For the text-containing cell, return its midpoint in [x, y] coordinate format. 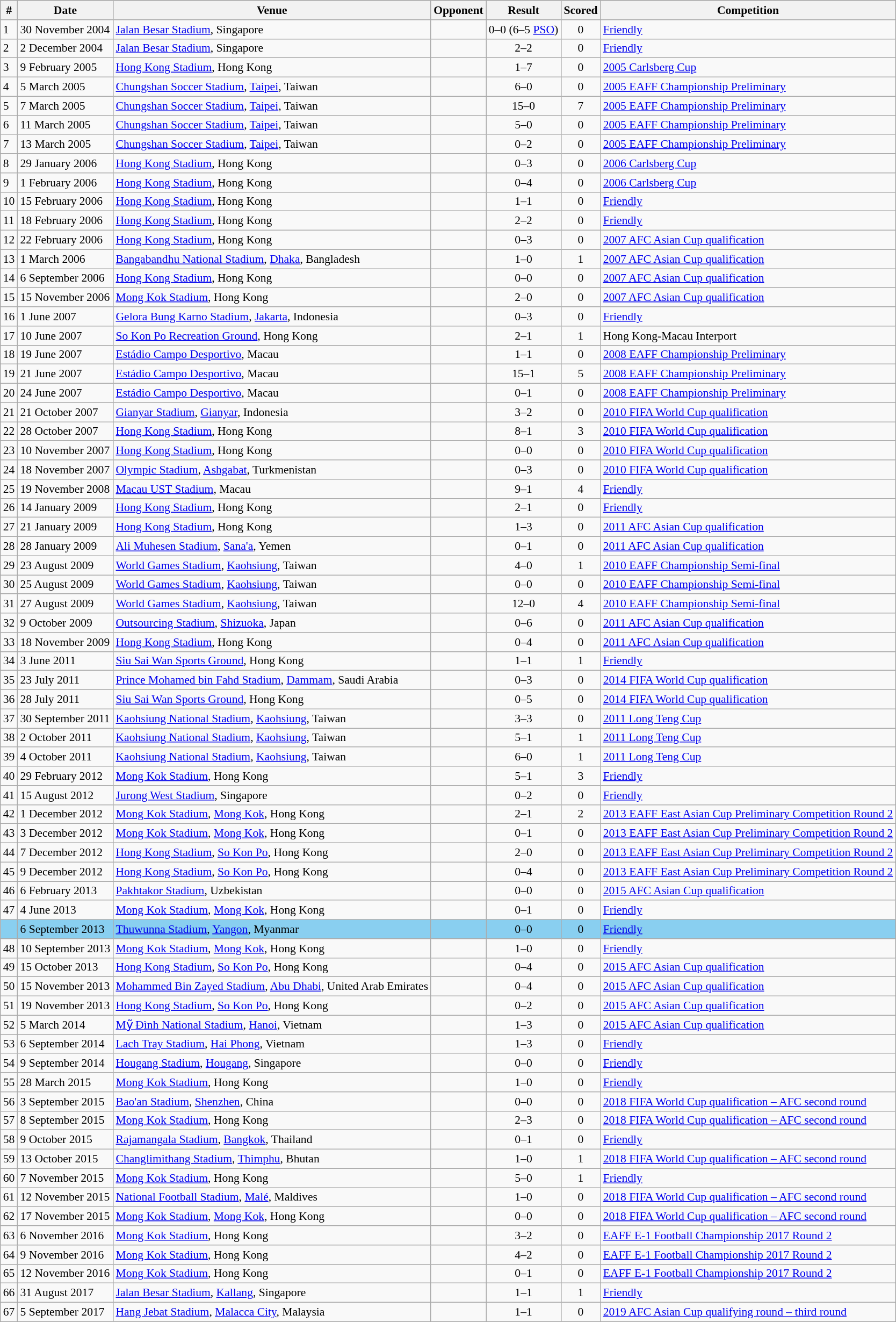
Scored [580, 10]
Jurong West Stadium, Singapore [272, 795]
Bangabandhu National Stadium, Dhaka, Bangladesh [272, 259]
25 August 2009 [65, 585]
8 September 2015 [65, 1120]
59 [9, 1159]
15 February 2006 [65, 202]
2019 AFC Asian Cup qualifying round – third round [748, 1312]
Competition [748, 10]
63 [9, 1235]
Result [524, 10]
Bao'an Stadium, Shenzhen, China [272, 1102]
24 June 2007 [65, 393]
Rajamangala Stadium, Bangkok, Thailand [272, 1140]
15 November 2006 [65, 298]
4 October 2011 [65, 757]
Hong Kong-Macau Interport [748, 336]
Changlimithang Stadium, Thimphu, Bhutan [272, 1159]
Prince Mohamed bin Fahd Stadium, Dammam, Saudi Arabia [272, 680]
64 [9, 1255]
Mỹ Đình National Stadium, Hanoi, Vietnam [272, 1025]
0–0 (6–5 PSO) [524, 30]
Outsourcing Stadium, Shizuoka, Japan [272, 623]
8 [9, 163]
3–3 [524, 719]
6 September 2013 [65, 929]
57 [9, 1120]
24 [9, 470]
18 February 2006 [65, 221]
31 August 2017 [65, 1293]
Hougang Stadium, Hougang, Singapore [272, 1064]
7 November 2015 [65, 1178]
Olympic Stadium, Ashgabat, Turkmenistan [272, 470]
56 [9, 1102]
15–1 [524, 374]
28 July 2011 [65, 700]
28 October 2007 [65, 432]
19 November 2013 [65, 1006]
9 October 2015 [65, 1140]
42 [9, 814]
15 November 2013 [65, 987]
9 October 2009 [65, 623]
10 June 2007 [65, 336]
32 [9, 623]
Date [65, 10]
6 February 2013 [65, 891]
10 November 2007 [65, 451]
5 March 2014 [65, 1025]
20 [9, 393]
51 [9, 1006]
Venue [272, 10]
13 [9, 259]
17 [9, 336]
53 [9, 1044]
15 October 2013 [65, 967]
45 [9, 872]
Gelora Bung Karno Stadium, Jakarta, Indonesia [272, 317]
5 March 2005 [65, 87]
36 [9, 700]
35 [9, 680]
31 [9, 604]
1 February 2006 [65, 183]
3 December 2012 [65, 834]
11 March 2005 [65, 125]
1 March 2006 [65, 259]
5 September 2017 [65, 1312]
30 [9, 585]
15 August 2012 [65, 795]
41 [9, 795]
# [9, 10]
Thuwunna Stadium, Yangon, Myanmar [272, 929]
18 November 2007 [65, 470]
Mohammed Bin Zayed Stadium, Abu Dhabi, United Arab Emirates [272, 987]
11 [9, 221]
48 [9, 949]
3 June 2011 [65, 661]
Lach Tray Stadium, Hai Phong, Vietnam [272, 1044]
21 October 2007 [65, 412]
16 [9, 317]
15–0 [524, 106]
0–6 [524, 623]
National Football Stadium, Malé, Maldives [272, 1197]
6 November 2016 [65, 1235]
21 January 2009 [65, 527]
23 July 2011 [65, 680]
9–1 [524, 489]
15 [9, 298]
58 [9, 1140]
67 [9, 1312]
17 November 2015 [65, 1217]
43 [9, 834]
21 [9, 412]
4–2 [524, 1255]
9 [9, 183]
21 June 2007 [65, 374]
Opponent [459, 10]
27 [9, 527]
29 January 2006 [65, 163]
Macau UST Stadium, Macau [272, 489]
2 December 2004 [65, 48]
Ali Muhesen Stadium, Sana'a, Yemen [272, 547]
34 [9, 661]
19 [9, 374]
46 [9, 891]
6 [9, 125]
9 December 2012 [65, 872]
28 [9, 547]
0–5 [524, 700]
47 [9, 910]
Pakhtakor Stadium, Uzbekistan [272, 891]
7 March 2005 [65, 106]
9 February 2005 [65, 68]
60 [9, 1178]
66 [9, 1293]
2 October 2011 [65, 738]
38 [9, 738]
18 November 2009 [65, 642]
3 September 2015 [65, 1102]
25 [9, 489]
6 September 2014 [65, 1044]
9 November 2016 [65, 1255]
1 December 2012 [65, 814]
28 January 2009 [65, 547]
33 [9, 642]
61 [9, 1197]
30 September 2011 [65, 719]
1 June 2007 [65, 317]
12–0 [524, 604]
19 June 2007 [65, 355]
2–3 [524, 1120]
28 March 2015 [65, 1082]
Gianyar Stadium, Gianyar, Indonesia [272, 412]
40 [9, 776]
23 [9, 451]
13 March 2005 [65, 145]
12 November 2015 [65, 1197]
37 [9, 719]
8–1 [524, 432]
22 [9, 432]
4 June 2013 [65, 910]
14 [9, 278]
62 [9, 1217]
50 [9, 987]
14 January 2009 [65, 508]
So Kon Po Recreation Ground, Hong Kong [272, 336]
1–7 [524, 68]
12 [9, 240]
49 [9, 967]
19 November 2008 [65, 489]
6 September 2006 [65, 278]
55 [9, 1082]
13 October 2015 [65, 1159]
4–0 [524, 565]
Jalan Besar Stadium, Kallang, Singapore [272, 1293]
9 September 2014 [65, 1064]
54 [9, 1064]
23 August 2009 [65, 565]
27 August 2009 [65, 604]
44 [9, 853]
22 February 2006 [65, 240]
30 November 2004 [65, 30]
10 September 2013 [65, 949]
26 [9, 508]
10 [9, 202]
2005 Carlsberg Cup [748, 68]
Hang Jebat Stadium, Malacca City, Malaysia [272, 1312]
18 [9, 355]
39 [9, 757]
7 December 2012 [65, 853]
29 February 2012 [65, 776]
65 [9, 1274]
29 [9, 565]
52 [9, 1025]
12 November 2016 [65, 1274]
